Output the (x, y) coordinate of the center of the cell containing the given text.  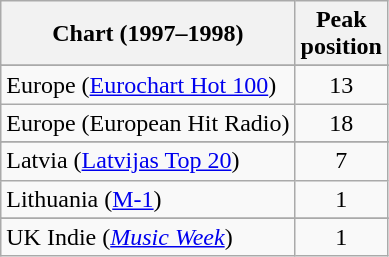
Peakposition (341, 34)
Latvia (Latvijas Top 20) (148, 161)
Lithuania (M-1) (148, 199)
7 (341, 161)
Chart (1997–1998) (148, 34)
Europe (European Hit Radio) (148, 123)
UK Indie (Music Week) (148, 237)
13 (341, 85)
18 (341, 123)
Europe (Eurochart Hot 100) (148, 85)
